Determine the (X, Y) coordinate at the center of the cell enclosing the given text.  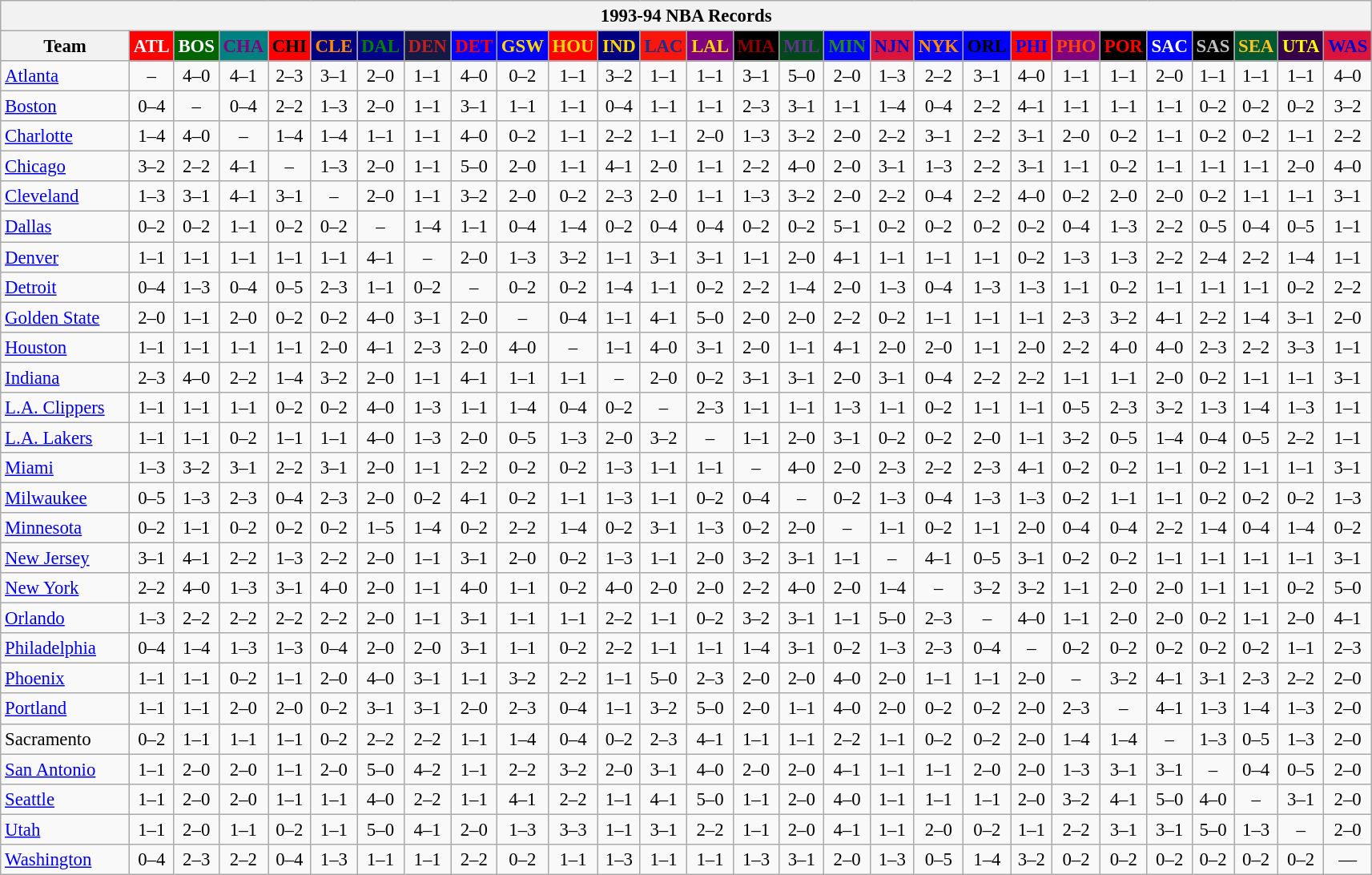
IND (619, 46)
SAC (1169, 46)
New Jersey (66, 558)
LAL (710, 46)
Minnesota (66, 528)
CHA (243, 46)
GSW (522, 46)
PHO (1076, 46)
L.A. Lakers (66, 437)
1993-94 NBA Records (686, 16)
NJN (892, 46)
4–2 (428, 769)
Seattle (66, 799)
CHI (289, 46)
Atlanta (66, 76)
MIA (756, 46)
Portland (66, 709)
DAL (381, 46)
SEA (1256, 46)
POR (1123, 46)
Miami (66, 468)
UTA (1301, 46)
Dallas (66, 227)
Charlotte (66, 136)
PHI (1032, 46)
Golden State (66, 317)
CLE (333, 46)
WAS (1348, 46)
Orlando (66, 619)
Chicago (66, 167)
1–5 (381, 528)
HOU (573, 46)
— (1348, 860)
Sacramento (66, 739)
2–4 (1213, 257)
ATL (151, 46)
Team (66, 46)
L.A. Clippers (66, 408)
Denver (66, 257)
Phoenix (66, 679)
BOS (196, 46)
MIL (802, 46)
Milwaukee (66, 498)
LAC (663, 46)
New York (66, 588)
DEN (428, 46)
ORL (987, 46)
Utah (66, 829)
Boston (66, 107)
SAS (1213, 46)
Cleveland (66, 196)
Houston (66, 347)
Philadelphia (66, 648)
DET (474, 46)
Detroit (66, 287)
MIN (847, 46)
Washington (66, 860)
Indiana (66, 377)
5–1 (847, 227)
San Antonio (66, 769)
NYK (939, 46)
